Search for the cell housing the specified text and yield its (x, y) center coordinate. 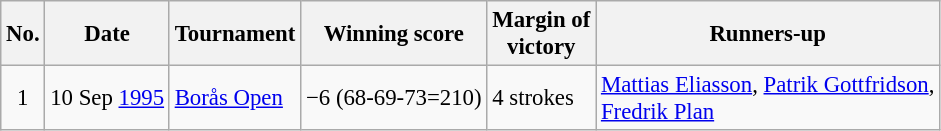
1 (23, 98)
No. (23, 34)
Date (107, 34)
Runners-up (768, 34)
Mattias Eliasson, Patrik Gottfridson, Fredrik Plan (768, 98)
10 Sep 1995 (107, 98)
−6 (68-69-73=210) (394, 98)
Margin ofvictory (542, 34)
Winning score (394, 34)
Tournament (234, 34)
4 strokes (542, 98)
Borås Open (234, 98)
